Identify which cell holds the provided text, then report its (X, Y) central coordinate. 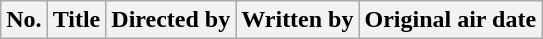
Title (76, 20)
Original air date (450, 20)
Directed by (171, 20)
Written by (298, 20)
No. (24, 20)
